Search for the cell housing the specified text and yield its [X, Y] center coordinate. 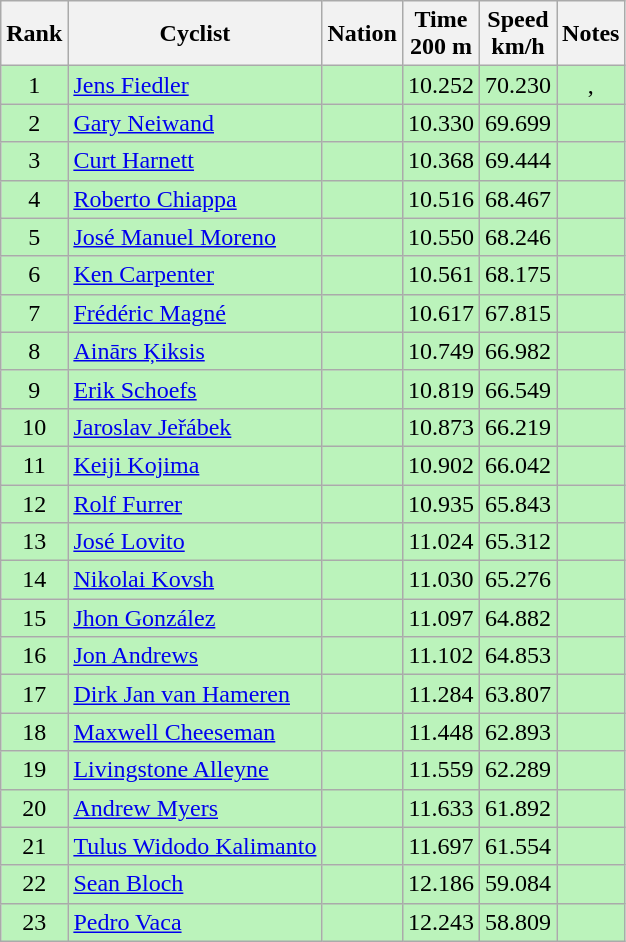
11.030 [440, 580]
10.819 [440, 389]
José Manuel Moreno [195, 237]
59.084 [518, 884]
68.467 [518, 199]
Rolf Furrer [195, 503]
Gary Neiwand [195, 123]
17 [34, 694]
22 [34, 884]
2 [34, 123]
10 [34, 427]
63.807 [518, 694]
12.243 [440, 922]
1 [34, 85]
11 [34, 465]
15 [34, 618]
Ken Carpenter [195, 275]
12.186 [440, 884]
11.697 [440, 846]
10.368 [440, 161]
11.102 [440, 656]
Maxwell Cheeseman [195, 732]
Rank [34, 34]
64.853 [518, 656]
6 [34, 275]
58.809 [518, 922]
Jaroslav Jeřábek [195, 427]
Keiji Kojima [195, 465]
5 [34, 237]
Jon Andrews [195, 656]
11.448 [440, 732]
13 [34, 542]
14 [34, 580]
66.549 [518, 389]
Erik Schoefs [195, 389]
10.516 [440, 199]
12 [34, 503]
José Lovito [195, 542]
, [591, 85]
Andrew Myers [195, 808]
68.246 [518, 237]
Roberto Chiappa [195, 199]
20 [34, 808]
19 [34, 770]
Pedro Vaca [195, 922]
65.276 [518, 580]
69.699 [518, 123]
Livingstone Alleyne [195, 770]
Cyclist [195, 34]
11.024 [440, 542]
Nikolai Kovsh [195, 580]
Notes [591, 34]
10.561 [440, 275]
65.312 [518, 542]
11.284 [440, 694]
Jens Fiedler [195, 85]
Sean Bloch [195, 884]
3 [34, 161]
10.252 [440, 85]
21 [34, 846]
66.219 [518, 427]
23 [34, 922]
Curt Harnett [195, 161]
7 [34, 313]
68.175 [518, 275]
9 [34, 389]
16 [34, 656]
11.633 [440, 808]
Speedkm/h [518, 34]
Tulus Widodo Kalimanto [195, 846]
10.935 [440, 503]
62.289 [518, 770]
Ainārs Ķiksis [195, 351]
Nation [362, 34]
10.617 [440, 313]
18 [34, 732]
11.097 [440, 618]
69.444 [518, 161]
4 [34, 199]
67.815 [518, 313]
61.892 [518, 808]
10.749 [440, 351]
70.230 [518, 85]
10.330 [440, 123]
11.559 [440, 770]
Jhon González [195, 618]
10.902 [440, 465]
65.843 [518, 503]
8 [34, 351]
10.550 [440, 237]
Frédéric Magné [195, 313]
Dirk Jan van Hameren [195, 694]
66.042 [518, 465]
10.873 [440, 427]
64.882 [518, 618]
61.554 [518, 846]
62.893 [518, 732]
Time200 m [440, 34]
66.982 [518, 351]
